Return the [x, y] coordinate for the center point of the cell that contains the specified text.  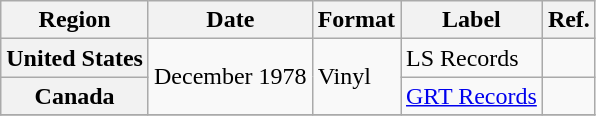
Label [471, 20]
Ref. [568, 20]
Region [75, 20]
Vinyl [356, 77]
December 1978 [230, 77]
United States [75, 58]
Format [356, 20]
GRT Records [471, 96]
Canada [75, 96]
Date [230, 20]
LS Records [471, 58]
